Detect which cell encompasses the target text, then output its (X, Y) center coordinate. 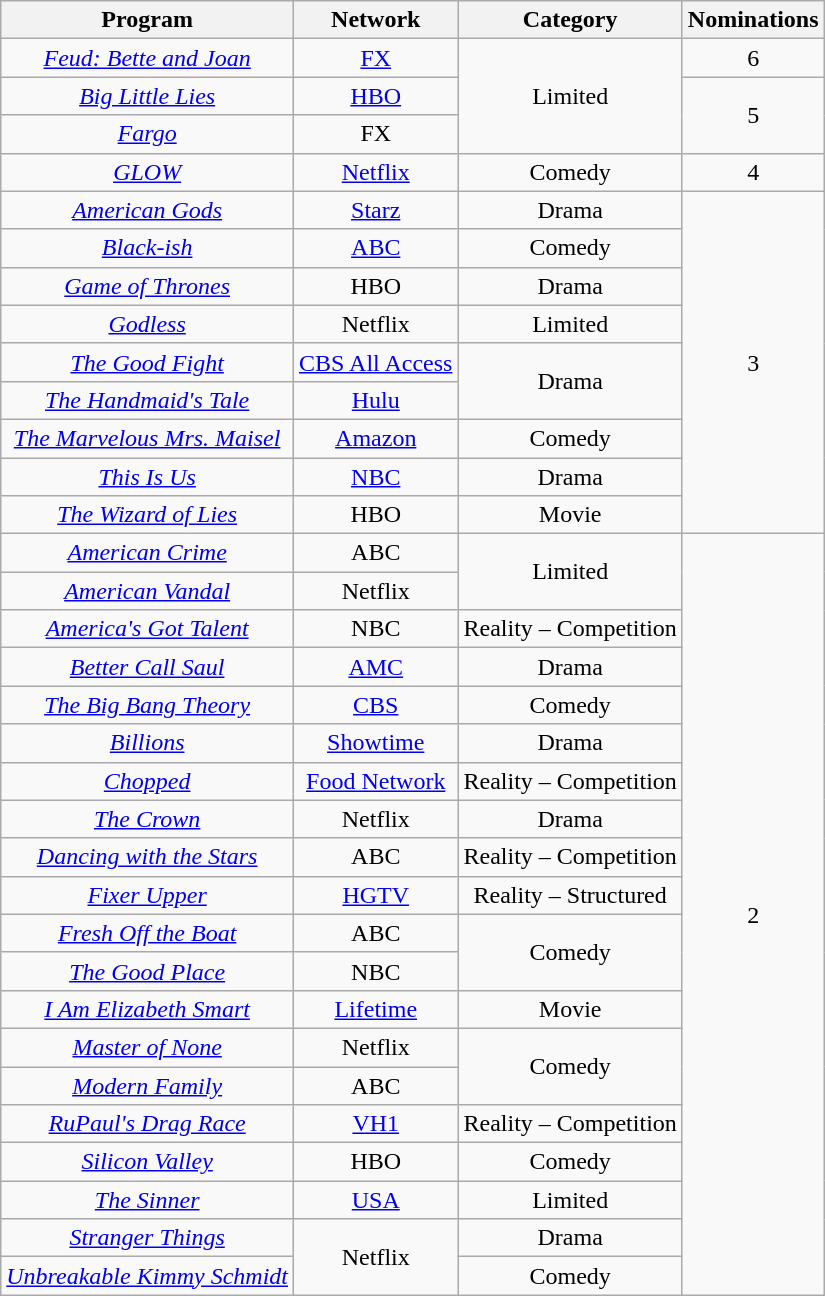
The Crown (148, 819)
Fixer Upper (148, 895)
Program (148, 20)
Master of None (148, 1047)
American Crime (148, 553)
American Gods (148, 210)
Starz (376, 210)
The Good Place (148, 971)
RuPaul's Drag Race (148, 1124)
I Am Elizabeth Smart (148, 1009)
The Handmaid's Tale (148, 400)
This Is Us (148, 477)
Fargo (148, 134)
5 (753, 115)
Nominations (753, 20)
America's Got Talent (148, 629)
Modern Family (148, 1085)
6 (753, 58)
Game of Thrones (148, 286)
Better Call Saul (148, 667)
The Big Bang Theory (148, 705)
Black-ish (148, 248)
Dancing with the Stars (148, 857)
HGTV (376, 895)
Godless (148, 324)
Silicon Valley (148, 1162)
Big Little Lies (148, 96)
American Vandal (148, 591)
AMC (376, 667)
Stranger Things (148, 1238)
VH1 (376, 1124)
GLOW (148, 172)
Food Network (376, 781)
2 (753, 914)
Network (376, 20)
4 (753, 172)
Lifetime (376, 1009)
The Sinner (148, 1200)
CBS All Access (376, 362)
Showtime (376, 743)
USA (376, 1200)
Billions (148, 743)
3 (753, 362)
Fresh Off the Boat (148, 933)
Feud: Bette and Joan (148, 58)
The Marvelous Mrs. Maisel (148, 438)
The Good Fight (148, 362)
The Wizard of Lies (148, 515)
Chopped (148, 781)
Reality – Structured (570, 895)
Hulu (376, 400)
CBS (376, 705)
Category (570, 20)
Amazon (376, 438)
Unbreakable Kimmy Schmidt (148, 1276)
